Locate the cell with the specified text and output its (x, y) center coordinate. 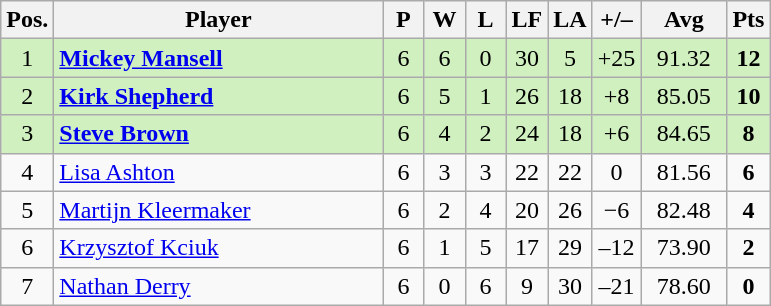
73.90 (684, 248)
LF (527, 20)
LA (570, 20)
91.32 (684, 58)
Nathan Derry (218, 286)
8 (748, 134)
Pos. (28, 20)
Kirk Shepherd (218, 96)
Krzysztof Kciuk (218, 248)
W (444, 20)
29 (570, 248)
+6 (616, 134)
Steve Brown (218, 134)
–12 (616, 248)
Mickey Mansell (218, 58)
Martijn Kleermaker (218, 210)
−6 (616, 210)
+8 (616, 96)
10 (748, 96)
82.48 (684, 210)
Lisa Ashton (218, 172)
Pts (748, 20)
Avg (684, 20)
P (404, 20)
9 (527, 286)
7 (28, 286)
17 (527, 248)
–21 (616, 286)
78.60 (684, 286)
+/– (616, 20)
L (486, 20)
85.05 (684, 96)
84.65 (684, 134)
12 (748, 58)
20 (527, 210)
Player (218, 20)
81.56 (684, 172)
24 (527, 134)
+25 (616, 58)
